Pinpoint the cell where the given text exists, returning its [x, y] midpoint coordinate. 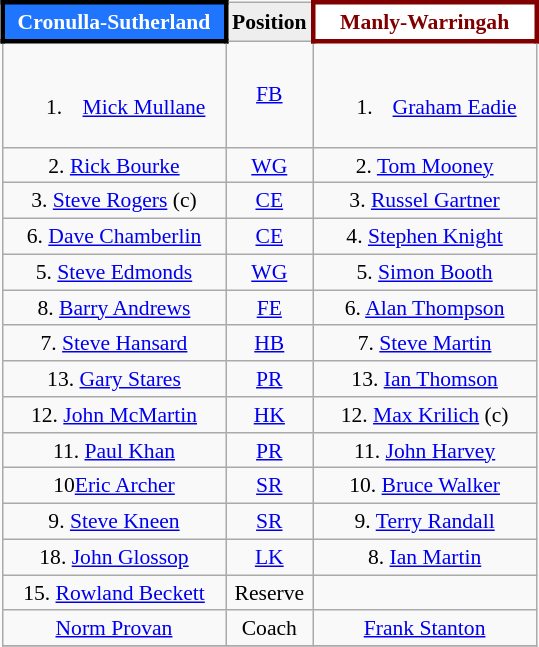
9. Steve Kneen [114, 522]
2. Rick Bourke [114, 165]
7. Steve Martin [424, 343]
5. Steve Edmonds [114, 272]
8. Ian Martin [424, 557]
Coach [270, 628]
HK [270, 415]
6. Alan Thompson [424, 308]
FB [270, 94]
Mick Mullane [114, 94]
2. Tom Mooney [424, 165]
3. Russel Gartner [424, 201]
Cronulla-Sutherland [114, 22]
12. Max Krilich (c) [424, 415]
4. Stephen Knight [424, 237]
7. Steve Hansard [114, 343]
9. Terry Randall [424, 522]
6. Dave Chamberlin [114, 237]
12. John McMartin [114, 415]
HB [270, 343]
Norm Provan [114, 628]
11. Paul Khan [114, 450]
Reserve [270, 593]
LK [270, 557]
15. Rowland Beckett [114, 593]
18. John Glossop [114, 557]
5. Simon Booth [424, 272]
Frank Stanton [424, 628]
Manly-Warringah [424, 22]
FE [270, 308]
10. Bruce Walker [424, 486]
3. Steve Rogers (c) [114, 201]
13. Ian Thomson [424, 379]
Graham Eadie [424, 94]
10Eric Archer [114, 486]
8. Barry Andrews [114, 308]
13. Gary Stares [114, 379]
Position [270, 22]
11. John Harvey [424, 450]
